Provide the [x, y] coordinate of the cell's center where the given text is located.  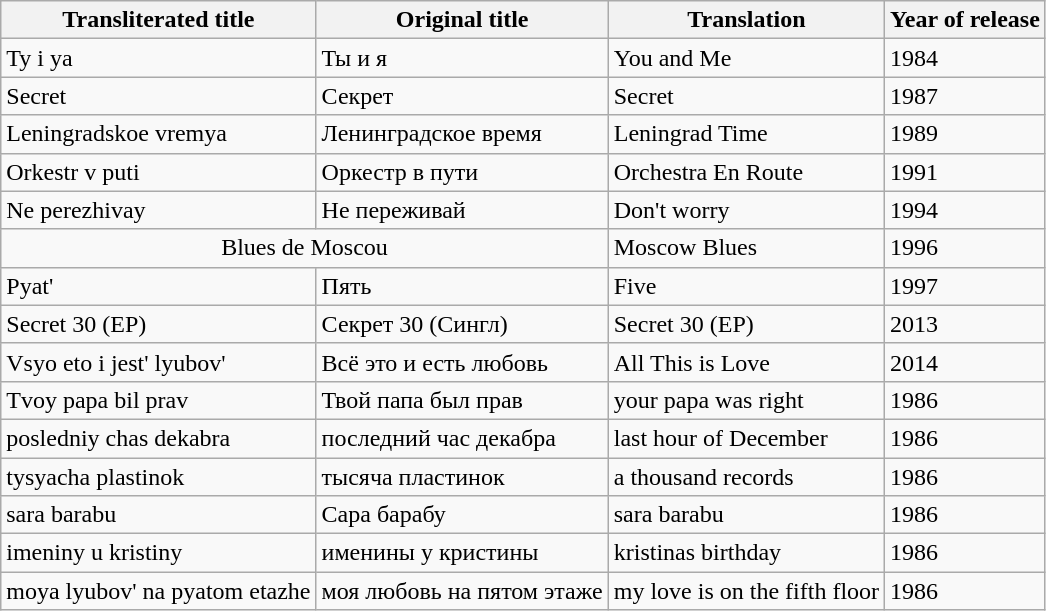
Orchestra En Route [746, 172]
1996 [966, 248]
Vsyo eto i jest' lyubov' [158, 362]
Секрет 30 (Сингл) [462, 324]
imeniny u kristiny [158, 553]
1984 [966, 58]
Pyat' [158, 286]
Year of release [966, 20]
последний час декабра [462, 438]
Оркестр в пути [462, 172]
моя любовь на пятом этаже [462, 591]
Five [746, 286]
my love is on the fifth floor [746, 591]
2014 [966, 362]
1997 [966, 286]
Orkestr v puti [158, 172]
Tvoy papa bil prav [158, 400]
Секрет [462, 96]
Ты и я [462, 58]
Transliterated title [158, 20]
Твой папа был прав [462, 400]
1991 [966, 172]
Translation [746, 20]
Original title [462, 20]
Leningrad Time [746, 134]
Ne perezhivay [158, 210]
posledniy chas dekabra [158, 438]
All This is Love [746, 362]
Ленинградское время [462, 134]
Сара барабу [462, 515]
tysyacha plastinok [158, 477]
your papa was right [746, 400]
именины у кристины [462, 553]
Не переживай [462, 210]
Ty i ya [158, 58]
Всё это и есть любовь [462, 362]
last hour of December [746, 438]
Blues de Moscou [304, 248]
a thousand records [746, 477]
Пять [462, 286]
2013 [966, 324]
Leningradskoe vremya [158, 134]
тысяча пластинок [462, 477]
moya lyubov' na pyatom etazhe [158, 591]
1987 [966, 96]
Don't worry [746, 210]
kristinas birthday [746, 553]
You and Me [746, 58]
Moscow Blues [746, 248]
1989 [966, 134]
1994 [966, 210]
